Extract the [X, Y] coordinate from the center of the cell holding the provided text.  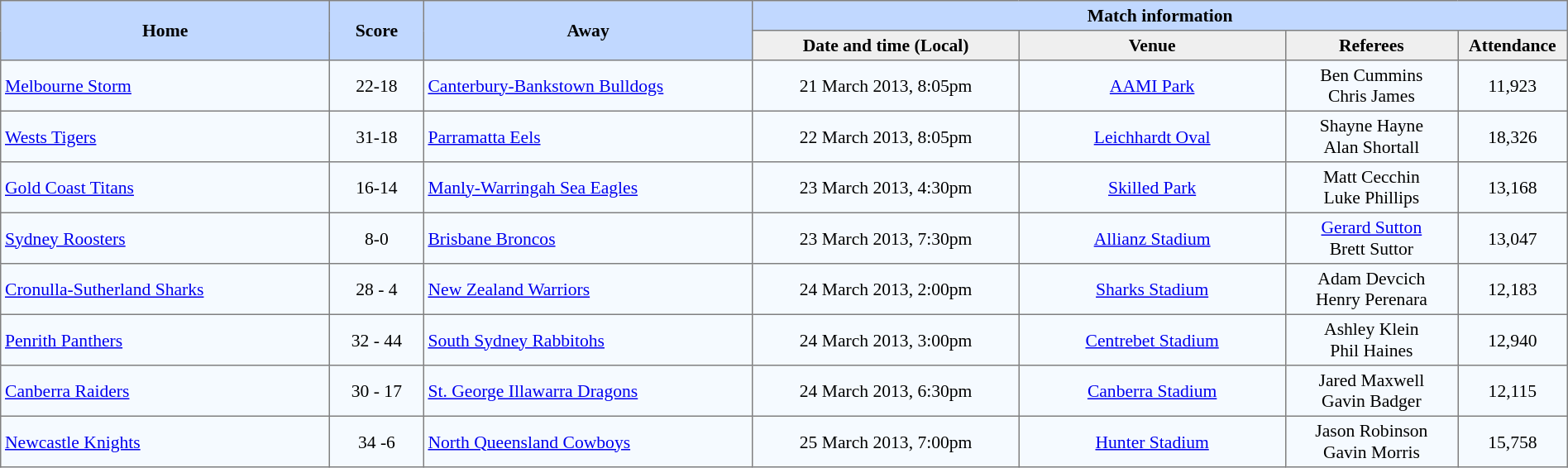
21 March 2013, 8:05pm [886, 86]
St. George Illawarra Dragons [588, 391]
Cronulla-Sutherland Sharks [165, 289]
23 March 2013, 4:30pm [886, 188]
Leichhardt Oval [1152, 136]
22 March 2013, 8:05pm [886, 136]
30 - 17 [377, 391]
12,115 [1513, 391]
32 - 44 [377, 340]
22-18 [377, 86]
Venue [1152, 45]
Parramatta Eels [588, 136]
AAMI Park [1152, 86]
Home [165, 31]
Manly-Warringah Sea Eagles [588, 188]
24 March 2013, 2:00pm [886, 289]
24 March 2013, 6:30pm [886, 391]
Allianz Stadium [1152, 238]
South Sydney Rabbitohs [588, 340]
North Queensland Cowboys [588, 442]
Newcastle Knights [165, 442]
13,047 [1513, 238]
Brisbane Broncos [588, 238]
34 -6 [377, 442]
Gerard SuttonBrett Suttor [1371, 238]
23 March 2013, 7:30pm [886, 238]
8-0 [377, 238]
18,326 [1513, 136]
24 March 2013, 3:00pm [886, 340]
Sharks Stadium [1152, 289]
Attendance [1513, 45]
Referees [1371, 45]
16-14 [377, 188]
28 - 4 [377, 289]
Adam DevcichHenry Perenara [1371, 289]
13,168 [1513, 188]
Wests Tigers [165, 136]
Canberra Raiders [165, 391]
25 March 2013, 7:00pm [886, 442]
15,758 [1513, 442]
Sydney Roosters [165, 238]
Score [377, 31]
Centrebet Stadium [1152, 340]
Date and time (Local) [886, 45]
Canterbury-Bankstown Bulldogs [588, 86]
Gold Coast Titans [165, 188]
Melbourne Storm [165, 86]
11,923 [1513, 86]
Away [588, 31]
Skilled Park [1152, 188]
Shayne HayneAlan Shortall [1371, 136]
Ben CumminsChris James [1371, 86]
Canberra Stadium [1152, 391]
Penrith Panthers [165, 340]
Jason RobinsonGavin Morris [1371, 442]
Match information [1159, 16]
Matt CecchinLuke Phillips [1371, 188]
Jared MaxwellGavin Badger [1371, 391]
Ashley KleinPhil Haines [1371, 340]
New Zealand Warriors [588, 289]
Hunter Stadium [1152, 442]
12,940 [1513, 340]
12,183 [1513, 289]
31-18 [377, 136]
